Scan for the cell matching the given text and deliver its [x, y] coordinate at center. 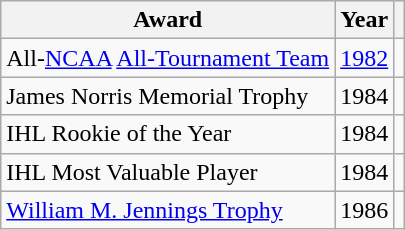
All-NCAA All-Tournament Team [168, 58]
1986 [364, 210]
Award [168, 20]
James Norris Memorial Trophy [168, 96]
IHL Rookie of the Year [168, 134]
IHL Most Valuable Player [168, 172]
1982 [364, 58]
Year [364, 20]
William M. Jennings Trophy [168, 210]
